Determine the [X, Y] coordinate at the center of the cell enclosing the given text.  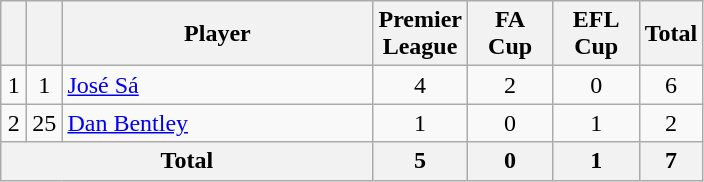
4 [420, 85]
Dan Bentley [218, 123]
Premier League [420, 34]
José Sá [218, 85]
EFL Cup [596, 34]
6 [671, 85]
FA Cup [510, 34]
25 [44, 123]
Player [218, 34]
7 [671, 161]
5 [420, 161]
